Scan for the cell matching the given text and deliver its [X, Y] coordinate at center. 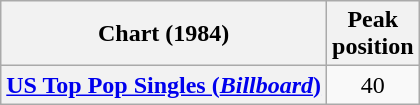
US Top Pop Singles (Billboard) [164, 85]
40 [373, 85]
Chart (1984) [164, 34]
Peakposition [373, 34]
